Capture the cell that displays the provided text and extract its (x, y) central coordinate. 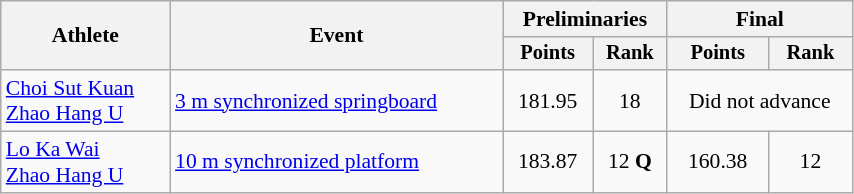
Choi Sut Kuan Zhao Hang U (86, 100)
Final (760, 19)
160.38 (718, 162)
Preliminaries (585, 19)
Lo Ka Wai Zhao Hang U (86, 162)
183.87 (548, 162)
181.95 (548, 100)
10 m synchronized platform (336, 162)
12 (810, 162)
Athlete (86, 36)
12 Q (630, 162)
Event (336, 36)
Did not advance (760, 100)
18 (630, 100)
3 m synchronized springboard (336, 100)
